Return [x, y] of the center of cell containing provided text 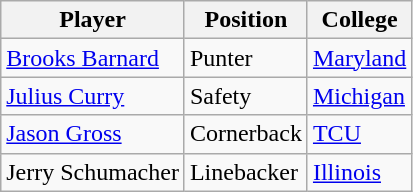
Position [246, 20]
Cornerback [246, 134]
Brooks Barnard [93, 58]
Jerry Schumacher [93, 172]
College [359, 20]
TCU [359, 134]
Michigan [359, 96]
Maryland [359, 58]
Punter [246, 58]
Jason Gross [93, 134]
Safety [246, 96]
Player [93, 20]
Illinois [359, 172]
Julius Curry [93, 96]
Linebacker [246, 172]
